Determine the [X, Y] coordinate at the center of the cell enclosing the given text.  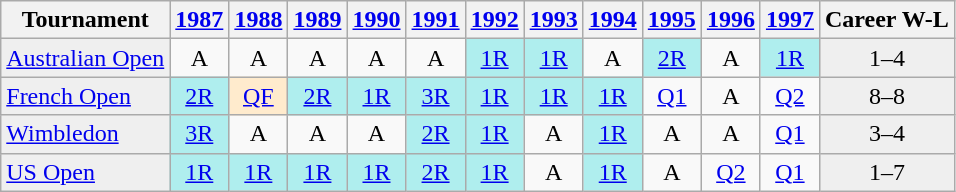
1988 [258, 20]
Australian Open [86, 58]
1994 [612, 20]
Wimbledon [86, 134]
3–4 [886, 134]
1990 [376, 20]
1–7 [886, 172]
Tournament [86, 20]
1995 [672, 20]
1997 [790, 20]
1989 [318, 20]
1987 [200, 20]
1991 [436, 20]
French Open [86, 96]
Career W-L [886, 20]
QF [258, 96]
US Open [86, 172]
8–8 [886, 96]
1996 [730, 20]
1992 [494, 20]
1993 [554, 20]
1–4 [886, 58]
